Identify which cell holds the provided text, then report its (x, y) central coordinate. 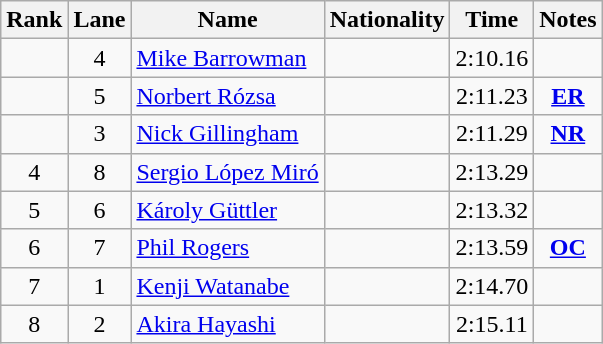
Mike Barrowman (228, 58)
OC (568, 248)
ER (568, 96)
Károly Güttler (228, 210)
2:13.29 (492, 172)
Sergio López Miró (228, 172)
NR (568, 134)
2:14.70 (492, 286)
2:13.59 (492, 248)
2:15.11 (492, 324)
Phil Rogers (228, 248)
Kenji Watanabe (228, 286)
Notes (568, 20)
2:11.29 (492, 134)
Akira Hayashi (228, 324)
Nick Gillingham (228, 134)
2 (100, 324)
Rank (34, 20)
Time (492, 20)
2:11.23 (492, 96)
3 (100, 134)
Nationality (387, 20)
2:10.16 (492, 58)
Norbert Rózsa (228, 96)
Name (228, 20)
Lane (100, 20)
1 (100, 286)
2:13.32 (492, 210)
